Scan for the cell matching the given text and deliver its [x, y] coordinate at center. 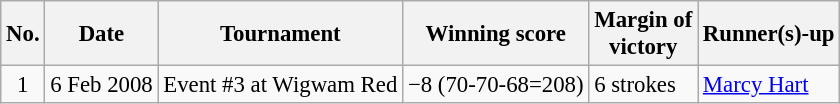
6 Feb 2008 [102, 85]
Runner(s)-up [769, 34]
Marcy Hart [769, 85]
Margin ofvictory [644, 34]
No. [23, 34]
Winning score [496, 34]
Date [102, 34]
Event #3 at Wigwam Red [280, 85]
6 strokes [644, 85]
Tournament [280, 34]
−8 (70-70-68=208) [496, 85]
1 [23, 85]
